Output the (X, Y) coordinate of the center of the cell containing the given text.  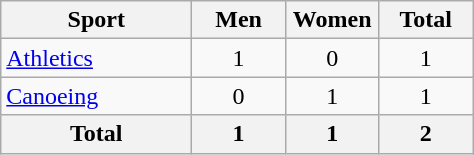
Men (239, 20)
Women (332, 20)
Athletics (96, 58)
Canoeing (96, 96)
2 (426, 134)
Sport (96, 20)
